Pinpoint the cell where the given text exists, returning its (X, Y) midpoint coordinate. 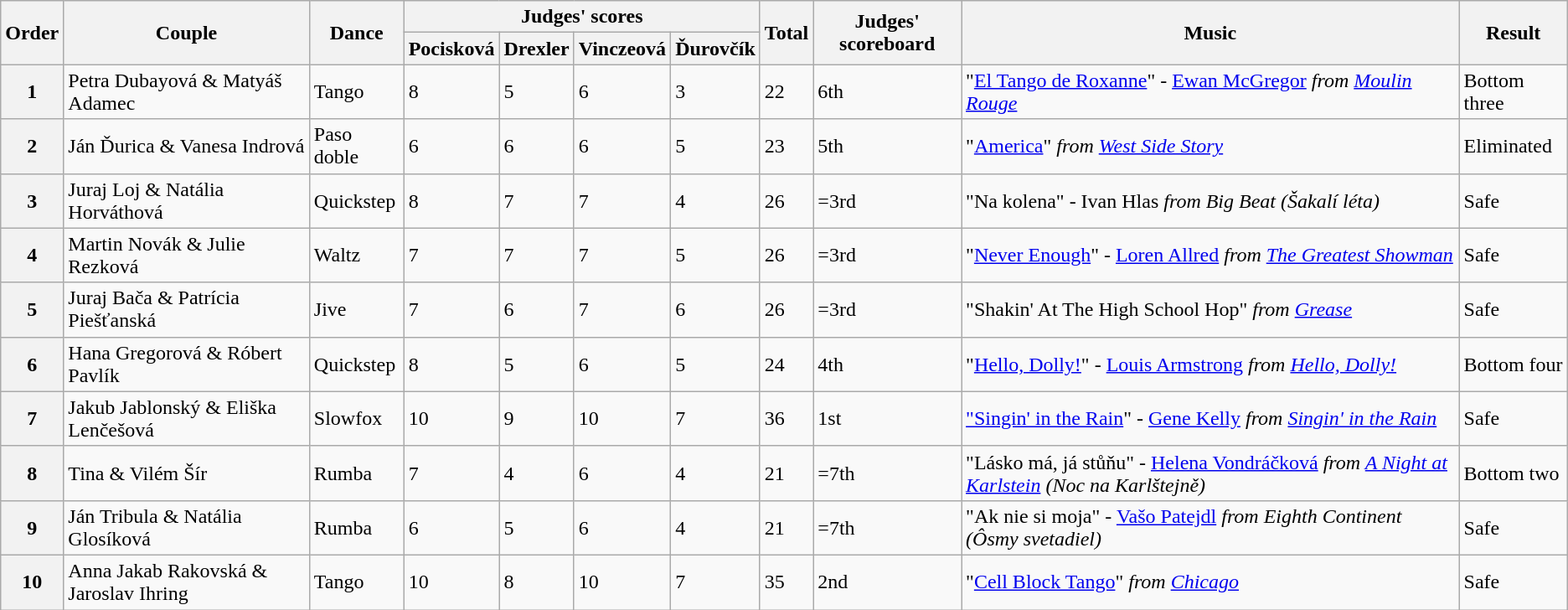
Petra Dubayová & Matyáš Adamec (186, 92)
"Ak nie si moja" - Vašo Patejdl from Eighth Continent (Ôsmy svetadiel) (1211, 528)
Total (787, 33)
24 (787, 364)
"Never Enough" - Loren Allred from The Greatest Showman (1211, 255)
36 (787, 419)
Dance (357, 33)
5th (888, 146)
2 (32, 146)
35 (787, 582)
Judges' scoreboard (888, 33)
Order (32, 33)
Judges' scores (581, 17)
Result (1513, 33)
Jive (357, 310)
Jakub Jablonský & Eliška Lenčešová (186, 419)
Pocisková (451, 49)
Anna Jakab Rakovská & Jaroslav Ihring (186, 582)
Couple (186, 33)
Vinczeová (622, 49)
"Na kolena" - Ivan Hlas from Big Beat (Šakalí léta) (1211, 201)
Paso doble (357, 146)
Hana Gregorová & Róbert Pavlík (186, 364)
"America" from West Side Story (1211, 146)
"Singin' in the Rain" - Gene Kelly from Singin' in the Rain (1211, 419)
1st (888, 419)
"El Tango de Roxanne" - Ewan McGregor from Moulin Rouge (1211, 92)
4th (888, 364)
6th (888, 92)
"Lásko má, já stůňu" - Helena Vondráčková from A Night at Karlstein (Noc na Karlštejně) (1211, 473)
23 (787, 146)
Slowfox (357, 419)
Bottom two (1513, 473)
Tina & Vilém Šír (186, 473)
Eliminated (1513, 146)
Ján Ďurica & Vanesa Indrová (186, 146)
Juraj Bača & Patrícia Piešťanská (186, 310)
Martin Novák & Julie Rezková (186, 255)
2nd (888, 582)
1 (32, 92)
Drexler (536, 49)
22 (787, 92)
Music (1211, 33)
Bottom three (1513, 92)
Juraj Loj & Natália Horváthová (186, 201)
Waltz (357, 255)
Ďurovčík (715, 49)
Ján Tribula & Natália Glosíková (186, 528)
"Cell Block Tango" from Chicago (1211, 582)
"Hello, Dolly!" - Louis Armstrong from Hello, Dolly! (1211, 364)
"Shakin' At The High School Hop" from Grease (1211, 310)
Bottom four (1513, 364)
